Find where the given text appears and provide that cell's center as [x, y] coordinate. 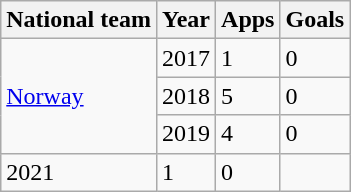
Goals [315, 20]
2021 [79, 172]
2018 [186, 96]
5 [248, 96]
Year [186, 20]
2017 [186, 58]
4 [248, 134]
2019 [186, 134]
National team [79, 20]
Apps [248, 20]
Norway [79, 96]
